Determine the [X, Y] coordinate at the center of the cell enclosing the given text.  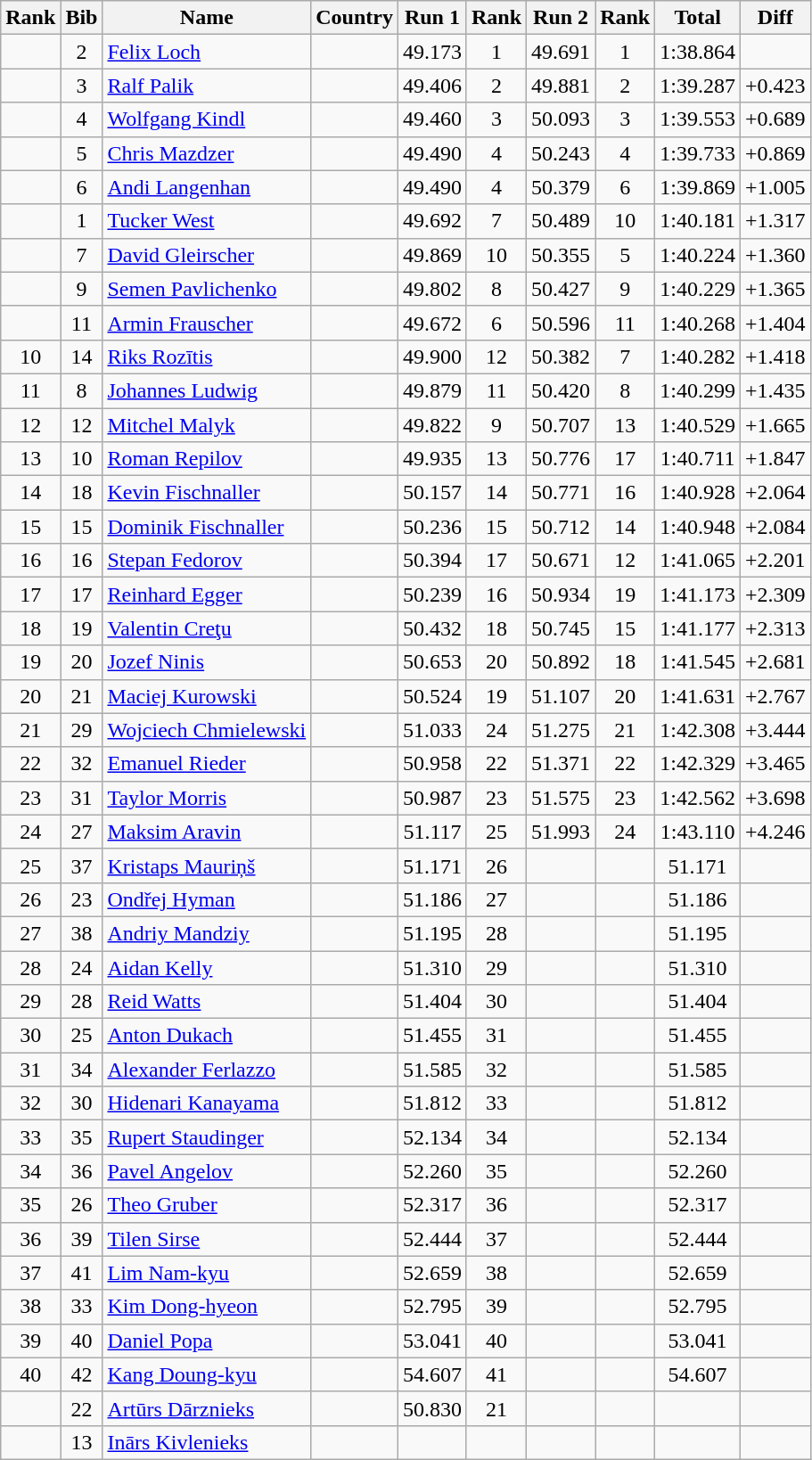
50.745 [562, 628]
50.892 [562, 662]
Maksim Aravin [207, 832]
Armin Frauscher [207, 323]
49.822 [431, 425]
50.489 [562, 221]
1:42.329 [698, 764]
+3.465 [775, 764]
50.355 [562, 255]
1:41.631 [698, 696]
49.692 [431, 221]
49.460 [431, 119]
1:40.282 [698, 357]
50.653 [431, 662]
1:39.733 [698, 153]
50.239 [431, 595]
+4.246 [775, 832]
+2.084 [775, 527]
Maciej Kurowski [207, 696]
Jozef Ninis [207, 662]
51.117 [431, 832]
Taylor Morris [207, 798]
+1.404 [775, 323]
51.993 [562, 832]
+1.418 [775, 357]
Emanuel Rieder [207, 764]
+1.365 [775, 289]
50.243 [562, 153]
+0.689 [775, 119]
1:40.181 [698, 221]
49.881 [562, 86]
Alexander Ferlazzo [207, 1070]
50.093 [562, 119]
Wolfgang Kindl [207, 119]
Kristaps Mauriņš [207, 865]
+3.444 [775, 730]
Chris Mazdzer [207, 153]
Inārs Kivlenieks [207, 1442]
Bib [82, 18]
1:42.308 [698, 730]
1:41.177 [698, 628]
1:40.224 [698, 255]
50.934 [562, 595]
49.879 [431, 390]
Andriy Mandziy [207, 933]
Country [355, 18]
50.830 [431, 1408]
Kang Doung-kyu [207, 1374]
Run 2 [562, 18]
51.575 [562, 798]
50.987 [431, 798]
1:40.529 [698, 425]
Total [698, 18]
+1.360 [775, 255]
Felix Loch [207, 52]
50.427 [562, 289]
1:42.562 [698, 798]
1:38.864 [698, 52]
49.900 [431, 357]
Kevin Fischnaller [207, 493]
Pavel Angelov [207, 1171]
50.958 [431, 764]
+3.698 [775, 798]
1:40.299 [698, 390]
50.771 [562, 493]
+2.201 [775, 561]
49.935 [431, 459]
49.173 [431, 52]
1:41.545 [698, 662]
1:40.229 [698, 289]
1:40.948 [698, 527]
Daniel Popa [207, 1341]
+2.767 [775, 696]
50.712 [562, 527]
50.596 [562, 323]
50.394 [431, 561]
Riks Rozītis [207, 357]
David Gleirscher [207, 255]
50.671 [562, 561]
50.432 [431, 628]
49.672 [431, 323]
+2.309 [775, 595]
Johannes Ludwig [207, 390]
50.524 [431, 696]
49.691 [562, 52]
1:41.173 [698, 595]
Anton Dukach [207, 1036]
Ralf Palik [207, 86]
50.236 [431, 527]
1:39.869 [698, 187]
49.406 [431, 86]
+2.064 [775, 493]
50.379 [562, 187]
Reinhard Egger [207, 595]
Artūrs Dārznieks [207, 1408]
Semen Pavlichenko [207, 289]
Andi Langenhan [207, 187]
+1.435 [775, 390]
51.275 [562, 730]
Lim Nam-kyu [207, 1273]
50.157 [431, 493]
50.420 [562, 390]
Rupert Staudinger [207, 1137]
42 [82, 1374]
+0.423 [775, 86]
49.869 [431, 255]
51.033 [431, 730]
1:40.268 [698, 323]
Kim Dong-hyeon [207, 1307]
1:40.711 [698, 459]
+1.005 [775, 187]
+1.847 [775, 459]
1:39.553 [698, 119]
+2.313 [775, 628]
50.776 [562, 459]
+2.681 [775, 662]
1:41.065 [698, 561]
Reid Watts [207, 1002]
Roman Repilov [207, 459]
51.371 [562, 764]
Diff [775, 18]
+0.869 [775, 153]
1:43.110 [698, 832]
49.802 [431, 289]
Run 1 [431, 18]
Hidenari Kanayama [207, 1103]
Wojciech Chmielewski [207, 730]
1:40.928 [698, 493]
Mitchel Malyk [207, 425]
Dominik Fischnaller [207, 527]
50.382 [562, 357]
Valentin Creţu [207, 628]
Tilen Sirse [207, 1239]
Name [207, 18]
Ondřej Hyman [207, 899]
50.707 [562, 425]
+1.317 [775, 221]
Stepan Fedorov [207, 561]
+1.665 [775, 425]
1:39.287 [698, 86]
Theo Gruber [207, 1205]
51.107 [562, 696]
Tucker West [207, 221]
Aidan Kelly [207, 967]
